Extract the (x, y) coordinate from the center of the cell holding the provided text.  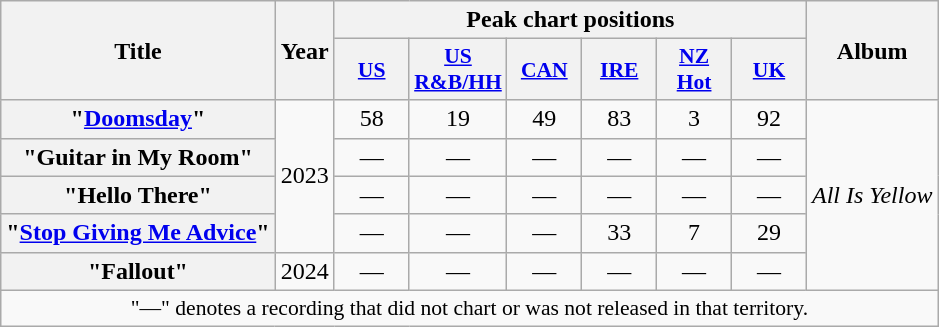
"—" denotes a recording that did not chart or was not released in that territory. (470, 308)
"Stop Giving Me Advice" (138, 233)
"Hello There" (138, 195)
19 (458, 119)
58 (372, 119)
CAN (544, 70)
USR&B/HH (458, 70)
NZHot (694, 70)
All Is Yellow (872, 195)
49 (544, 119)
7 (694, 233)
33 (620, 233)
"Fallout" (138, 271)
IRE (620, 70)
3 (694, 119)
US (372, 70)
2024 (304, 271)
"Guitar in My Room" (138, 157)
Title (138, 50)
92 (770, 119)
"Doomsday" (138, 119)
83 (620, 119)
UK (770, 70)
Peak chart positions (570, 20)
29 (770, 233)
Album (872, 50)
2023 (304, 176)
Year (304, 50)
